Detect which cell encompasses the target text, then output its (x, y) center coordinate. 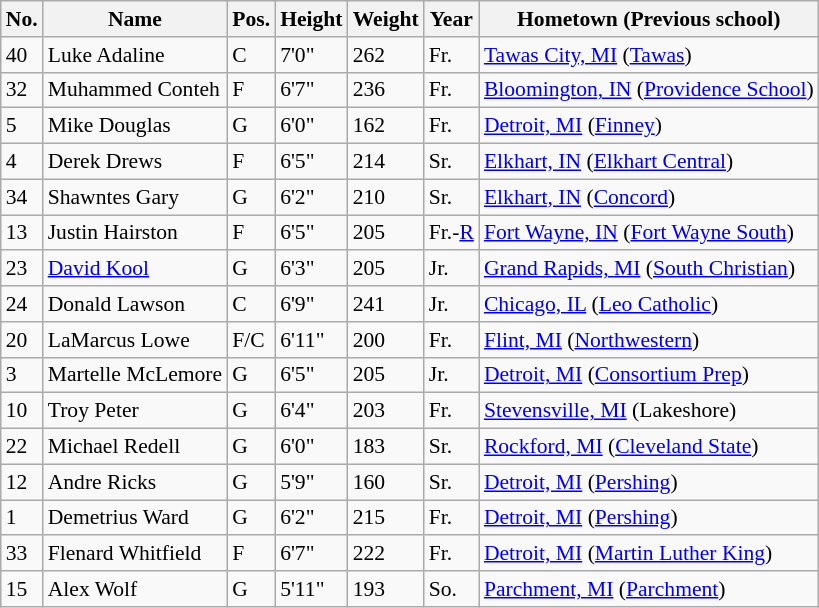
Flint, MI (Northwestern) (649, 340)
40 (22, 55)
5'9" (311, 482)
24 (22, 304)
6'11" (311, 340)
5 (22, 126)
Detroit, MI (Finney) (649, 126)
222 (386, 554)
200 (386, 340)
Fort Wayne, IN (Fort Wayne South) (649, 233)
Andre Ricks (136, 482)
F/C (251, 340)
160 (386, 482)
7'0" (311, 55)
Derek Drews (136, 162)
262 (386, 55)
Stevensville, MI (Lakeshore) (649, 411)
Elkhart, IN (Concord) (649, 197)
Alex Wolf (136, 589)
193 (386, 589)
162 (386, 126)
Detroit, MI (Consortium Prep) (649, 375)
Weight (386, 19)
214 (386, 162)
32 (22, 90)
Shawntes Gary (136, 197)
Name (136, 19)
10 (22, 411)
22 (22, 447)
34 (22, 197)
5'11" (311, 589)
15 (22, 589)
Muhammed Conteh (136, 90)
Troy Peter (136, 411)
23 (22, 269)
Parchment, MI (Parchment) (649, 589)
Martelle McLemore (136, 375)
Chicago, IL (Leo Catholic) (649, 304)
Luke Adaline (136, 55)
203 (386, 411)
Demetrius Ward (136, 518)
Elkhart, IN (Elkhart Central) (649, 162)
215 (386, 518)
4 (22, 162)
183 (386, 447)
Justin Hairston (136, 233)
Fr.-R (452, 233)
241 (386, 304)
Donald Lawson (136, 304)
No. (22, 19)
6'9" (311, 304)
Height (311, 19)
David Kool (136, 269)
6'4" (311, 411)
Mike Douglas (136, 126)
12 (22, 482)
210 (386, 197)
13 (22, 233)
1 (22, 518)
20 (22, 340)
33 (22, 554)
So. (452, 589)
Flenard Whitfield (136, 554)
6'3" (311, 269)
Detroit, MI (Martin Luther King) (649, 554)
236 (386, 90)
3 (22, 375)
Tawas City, MI (Tawas) (649, 55)
Year (452, 19)
Rockford, MI (Cleveland State) (649, 447)
LaMarcus Lowe (136, 340)
Hometown (Previous school) (649, 19)
Grand Rapids, MI (South Christian) (649, 269)
Michael Redell (136, 447)
Bloomington, IN (Providence School) (649, 90)
Pos. (251, 19)
